Return [X, Y] of the center of cell containing provided text 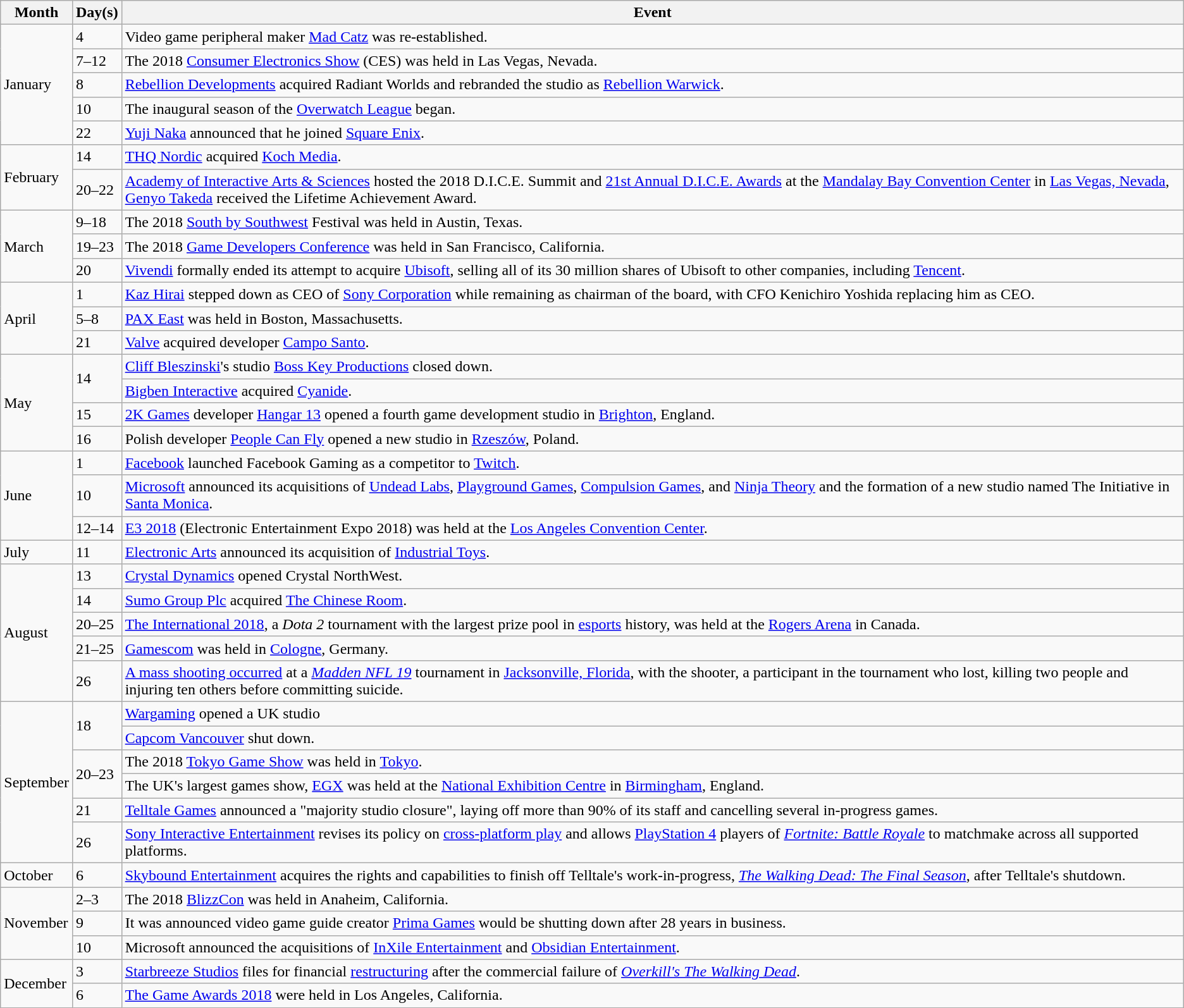
Gamescom was held in Cologne, Germany. [653, 648]
PAX East was held in Boston, Massachusetts. [653, 318]
The 2018 BlizzCon was held in Anaheim, California. [653, 899]
The 2018 South by Southwest Festival was held in Austin, Texas. [653, 222]
September [37, 782]
Crystal Dynamics opened Crystal NorthWest. [653, 576]
It was announced video game guide creator Prima Games would be shutting down after 28 years in business. [653, 923]
21–25 [97, 648]
2K Games developer Hangar 13 opened a fourth game development studio in Brighton, England. [653, 415]
Vivendi formally ended its attempt to acquire Ubisoft, selling all of its 30 million shares of Ubisoft to other companies, including Tencent. [653, 270]
Cliff Bleszinski's studio Boss Key Productions closed down. [653, 367]
March [37, 246]
Video game peripheral maker Mad Catz was re-established. [653, 37]
October [37, 875]
Telltale Games announced a "majority studio closure", laying off more than 90% of its staff and cancelling several in-progress games. [653, 810]
August [37, 632]
The 2018 Consumer Electronics Show (CES) was held in Las Vegas, Nevada. [653, 61]
Polish developer People Can Fly opened a new studio in Rzeszów, Poland. [653, 439]
5–8 [97, 318]
December [37, 983]
Facebook launched Facebook Gaming as a competitor to Twitch. [653, 463]
Yuji Naka announced that he joined Square Enix. [653, 133]
November [37, 923]
The inaugural season of the Overwatch League began. [653, 109]
May [37, 403]
9–18 [97, 222]
9 [97, 923]
22 [97, 133]
3 [97, 971]
The International 2018, a Dota 2 tournament with the largest prize pool in esports history, was held at the Rogers Arena in Canada. [653, 624]
15 [97, 415]
Capcom Vancouver shut down. [653, 738]
E3 2018 (Electronic Entertainment Expo 2018) was held at the Los Angeles Convention Center. [653, 528]
7–12 [97, 61]
18 [97, 725]
20–23 [97, 774]
20–25 [97, 624]
Starbreeze Studios files for financial restructuring after the commercial failure of Overkill's The Walking Dead. [653, 971]
Kaz Hirai stepped down as CEO of Sony Corporation while remaining as chairman of the board, with CFO Kenichiro Yoshida replacing him as CEO. [653, 294]
February [37, 177]
20–22 [97, 190]
Rebellion Developments acquired Radiant Worlds and rebranded the studio as Rebellion Warwick. [653, 85]
8 [97, 85]
Wargaming opened a UK studio [653, 713]
April [37, 318]
13 [97, 576]
Day(s) [97, 13]
The UK's largest games show, EGX was held at the National Exhibition Centre in Birmingham, England. [653, 786]
Sumo Group Plc acquired The Chinese Room. [653, 600]
Microsoft announced the acquisitions of InXile Entertainment and Obsidian Entertainment. [653, 947]
Month [37, 13]
19–23 [97, 246]
Bigben Interactive acquired Cyanide. [653, 391]
4 [97, 37]
July [37, 552]
The 2018 Tokyo Game Show was held in Tokyo. [653, 762]
2–3 [97, 899]
The Game Awards 2018 were held in Los Angeles, California. [653, 995]
The 2018 Game Developers Conference was held in San Francisco, California. [653, 246]
January [37, 85]
June [37, 496]
Electronic Arts announced its acquisition of Industrial Toys. [653, 552]
THQ Nordic acquired Koch Media. [653, 157]
12–14 [97, 528]
Valve acquired developer Campo Santo. [653, 343]
20 [97, 270]
11 [97, 552]
Event [653, 13]
16 [97, 439]
